Determine the [x, y] coordinate at the center of the cell enclosing the given text.  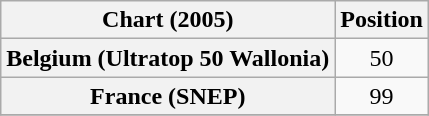
99 [382, 96]
50 [382, 58]
France (SNEP) [168, 96]
Chart (2005) [168, 20]
Position [382, 20]
Belgium (Ultratop 50 Wallonia) [168, 58]
